Identify which cell holds the provided text, then report its [x, y] central coordinate. 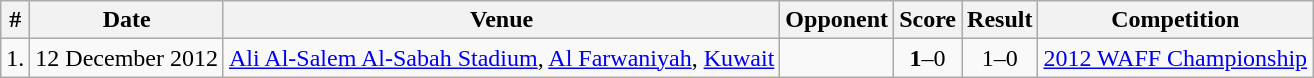
Date [127, 20]
2012 WAFF Championship [1176, 58]
Competition [1176, 20]
12 December 2012 [127, 58]
1. [16, 58]
Result [1000, 20]
Ali Al-Salem Al-Sabah Stadium, Al Farwaniyah, Kuwait [501, 58]
Opponent [837, 20]
# [16, 20]
Venue [501, 20]
Score [928, 20]
